Extract the (X, Y) coordinate from the center of the cell holding the provided text.  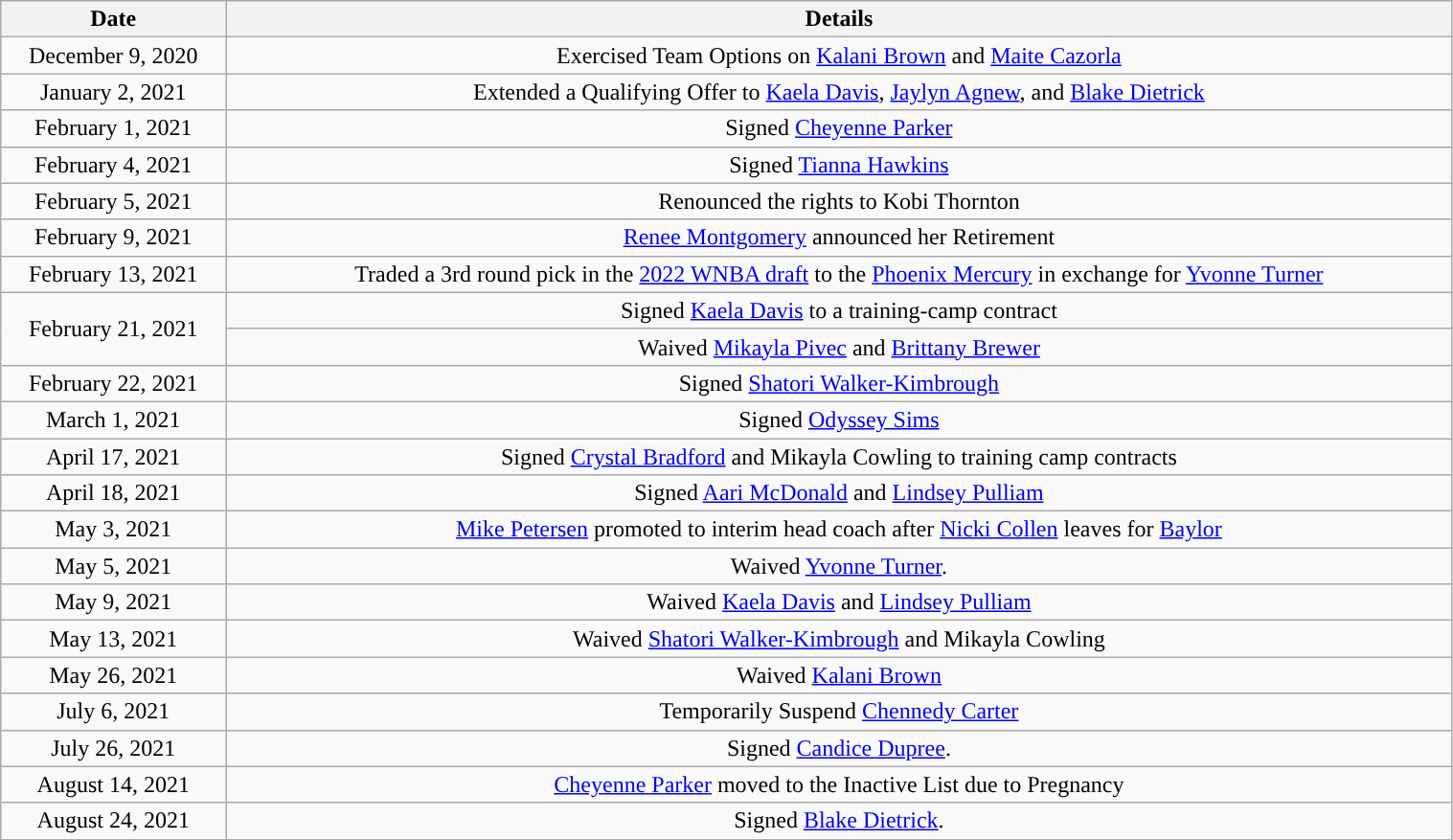
March 1, 2021 (113, 420)
Mike Petersen promoted to interim head coach after Nicki Collen leaves for Baylor (839, 530)
Cheyenne Parker moved to the Inactive List due to Pregnancy (839, 784)
May 9, 2021 (113, 602)
Signed Odyssey Sims (839, 420)
Extended a Qualifying Offer to Kaela Davis, Jaylyn Agnew, and Blake Dietrick (839, 92)
Renee Montgomery announced her Retirement (839, 238)
May 3, 2021 (113, 530)
Signed Cheyenne Parker (839, 128)
February 22, 2021 (113, 383)
February 21, 2021 (113, 329)
Signed Kaela Davis to a training-camp contract (839, 310)
February 9, 2021 (113, 238)
Temporarily Suspend Chennedy Carter (839, 712)
Signed Blake Dietrick. (839, 821)
Signed Tianna Hawkins (839, 165)
May 5, 2021 (113, 566)
December 9, 2020 (113, 56)
Renounced the rights to Kobi Thornton (839, 201)
Waived Kaela Davis and Lindsey Pulliam (839, 602)
August 14, 2021 (113, 784)
Signed Crystal Bradford and Mikayla Cowling to training camp contracts (839, 457)
Waived Shatori Walker-Kimbrough and Mikayla Cowling (839, 639)
Waived Yvonne Turner. (839, 566)
August 24, 2021 (113, 821)
Details (839, 19)
April 18, 2021 (113, 493)
Waived Mikayla Pivec and Brittany Brewer (839, 347)
May 26, 2021 (113, 675)
January 2, 2021 (113, 92)
February 1, 2021 (113, 128)
Waived Kalani Brown (839, 675)
February 5, 2021 (113, 201)
July 26, 2021 (113, 748)
Date (113, 19)
February 13, 2021 (113, 274)
Signed Candice Dupree. (839, 748)
Exercised Team Options on Kalani Brown and Maite Cazorla (839, 56)
May 13, 2021 (113, 639)
July 6, 2021 (113, 712)
February 4, 2021 (113, 165)
Traded a 3rd round pick in the 2022 WNBA draft to the Phoenix Mercury in exchange for Yvonne Turner (839, 274)
April 17, 2021 (113, 457)
Signed Aari McDonald and Lindsey Pulliam (839, 493)
Signed Shatori Walker-Kimbrough (839, 383)
